Extract the (X, Y) coordinate from the center of the cell holding the provided text.  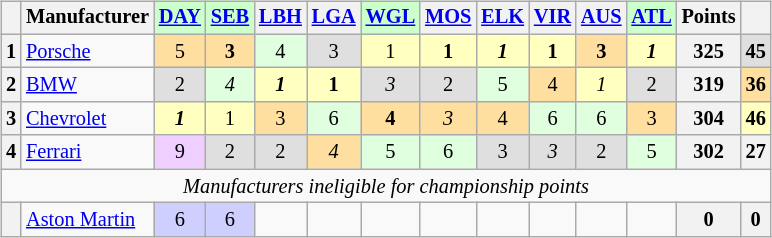
Manufacturer (88, 18)
302 (709, 152)
325 (709, 51)
36 (756, 85)
ATL (651, 18)
Points (709, 18)
45 (756, 51)
319 (709, 85)
46 (756, 119)
Ferrari (88, 152)
DAY (180, 18)
Porsche (88, 51)
LBH (280, 18)
LGA (334, 18)
WGL (391, 18)
Chevrolet (88, 119)
9 (180, 152)
Manufacturers ineligible for championship points (386, 186)
304 (709, 119)
ELK (502, 18)
SEB (230, 18)
MOS (448, 18)
Aston Martin (88, 220)
27 (756, 152)
BMW (88, 85)
VIR (552, 18)
AUS (601, 18)
